For the text-containing cell, return its midpoint in [X, Y] coordinate format. 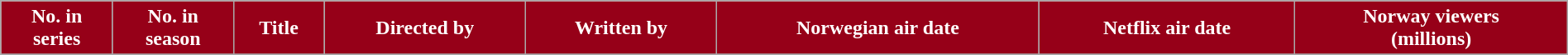
No. inseries [57, 28]
Norwegian air date [878, 28]
Netflix air date [1167, 28]
No. inseason [173, 28]
Directed by [425, 28]
Written by [622, 28]
Norway viewers(millions) [1431, 28]
Title [279, 28]
